Search for the cell housing the specified text and yield its [X, Y] center coordinate. 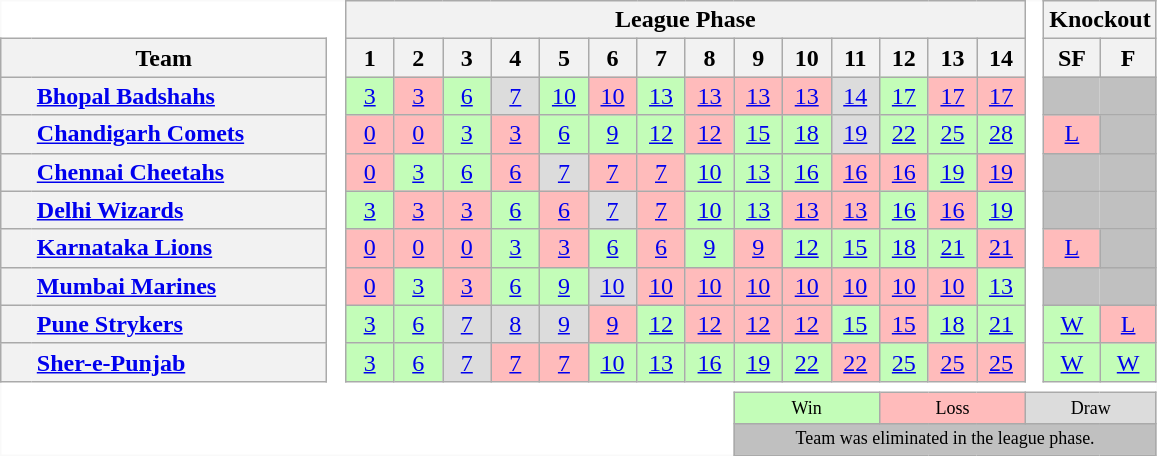
F [1128, 58]
Sher-e-Punjab [180, 362]
11 [856, 58]
Chennai Cheetahs [180, 172]
Mumbai Marines [180, 286]
1 [370, 58]
SF [1072, 58]
Team [164, 58]
Delhi Wizards [180, 210]
Bhopal Badshahs [180, 96]
Win [807, 408]
Knockout [1100, 20]
Chandigarh Comets [180, 134]
Karnataka Lions [180, 248]
2 [418, 58]
League Phase [685, 20]
Loss [953, 408]
Pune Strykers [180, 324]
Team was eliminated in the league phase. [945, 440]
5 [564, 58]
4 [516, 58]
28 [1002, 134]
Draw [1090, 408]
